Return [x, y] of the center of cell containing provided text 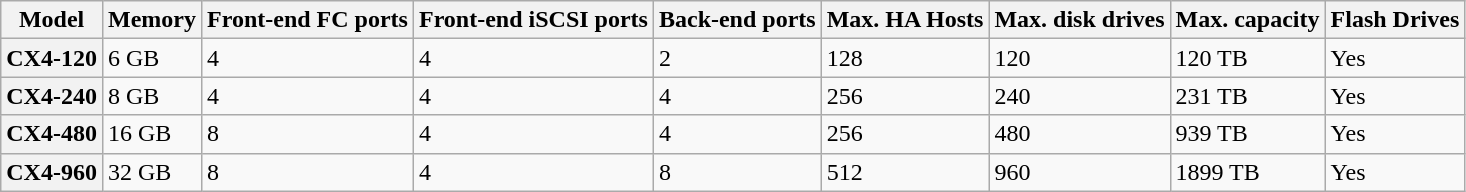
120 TB [1248, 58]
480 [1080, 134]
240 [1080, 96]
512 [905, 172]
939 TB [1248, 134]
32 GB [152, 172]
6 GB [152, 58]
8 GB [152, 96]
Front-end FC ports [307, 20]
Max. disk drives [1080, 20]
120 [1080, 58]
Front-end iSCSI ports [533, 20]
2 [737, 58]
CX4-960 [52, 172]
Memory [152, 20]
16 GB [152, 134]
231 TB [1248, 96]
CX4-120 [52, 58]
1899 TB [1248, 172]
Back-end ports [737, 20]
CX4-480 [52, 134]
Flash Drives [1395, 20]
Max. capacity [1248, 20]
Max. HA Hosts [905, 20]
960 [1080, 172]
128 [905, 58]
CX4-240 [52, 96]
Model [52, 20]
